Search for the cell housing the specified text and yield its (X, Y) center coordinate. 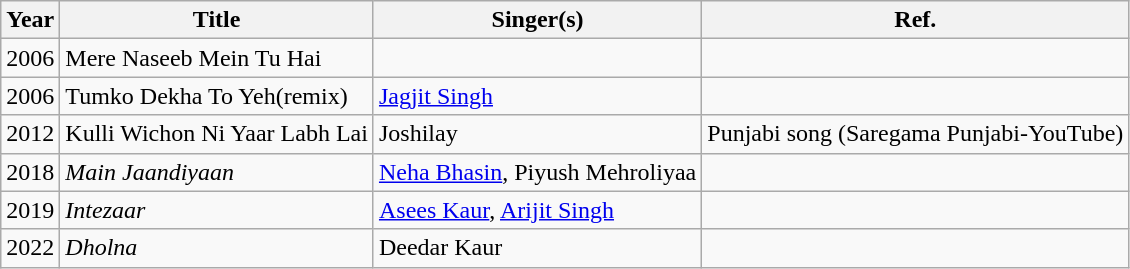
Singer(s) (537, 20)
2012 (30, 134)
Year (30, 20)
Title (217, 20)
Mere Naseeb Mein Tu Hai (217, 58)
Neha Bhasin, Piyush Mehroliyaa (537, 172)
Asees Kaur, Arijit Singh (537, 210)
Joshilay (537, 134)
2019 (30, 210)
Deedar Kaur (537, 248)
Intezaar (217, 210)
Kulli Wichon Ni Yaar Labh Lai (217, 134)
Tumko Dekha To Yeh(remix) (217, 96)
2022 (30, 248)
Dholna (217, 248)
Jagjit Singh (537, 96)
Ref. (916, 20)
Punjabi song (Saregama Punjabi-YouTube) (916, 134)
Main Jaandiyaan (217, 172)
2018 (30, 172)
